Locate the cell with the specified text and output its [x, y] center coordinate. 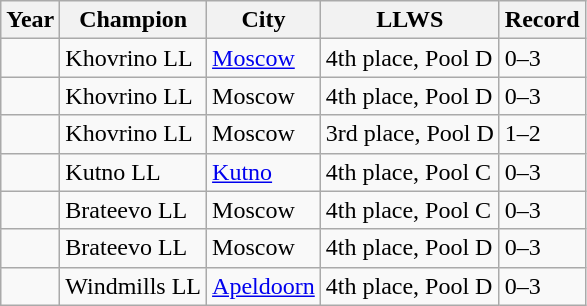
3rd place, Pool D [410, 134]
1–2 [542, 134]
Year [30, 20]
Kutno [264, 172]
LLWS [410, 20]
Apeldoorn [264, 286]
Champion [134, 20]
Windmills LL [134, 286]
City [264, 20]
Record [542, 20]
Kutno LL [134, 172]
